Find where the given text appears and provide that cell's center as (x, y) coordinate. 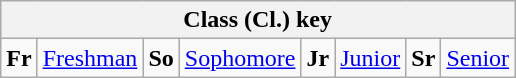
So (161, 58)
Fr (19, 58)
Sr (424, 58)
Class (Cl.) key (258, 20)
Junior (370, 58)
Jr (318, 58)
Sophomore (240, 58)
Freshman (90, 58)
Senior (478, 58)
